Return the (x, y) coordinate for the center point of the cell that contains the specified text.  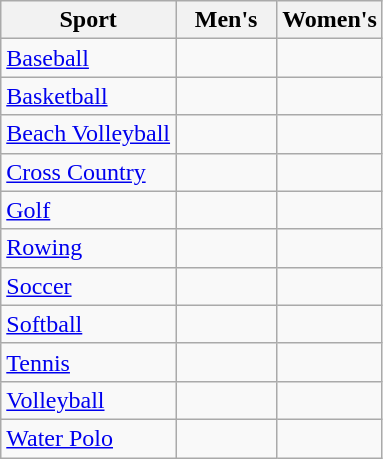
Water Polo (88, 438)
Golf (88, 210)
Sport (88, 20)
Volleyball (88, 400)
Beach Volleyball (88, 134)
Softball (88, 324)
Baseball (88, 58)
Basketball (88, 96)
Cross Country (88, 172)
Tennis (88, 362)
Women's (330, 20)
Rowing (88, 248)
Soccer (88, 286)
Men's (226, 20)
